Extract the (X, Y) coordinate from the center of the cell holding the provided text.  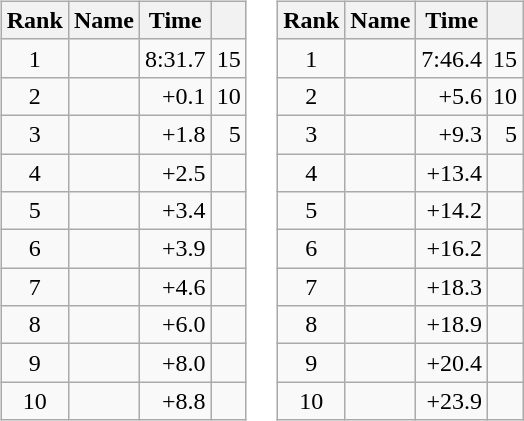
+18.3 (452, 287)
+4.6 (175, 287)
+9.3 (452, 134)
+8.8 (175, 401)
+2.5 (175, 173)
+1.8 (175, 134)
+16.2 (452, 249)
+3.4 (175, 211)
8:31.7 (175, 58)
+14.2 (452, 211)
+0.1 (175, 96)
+8.0 (175, 363)
7:46.4 (452, 58)
+18.9 (452, 325)
+5.6 (452, 96)
+3.9 (175, 249)
+6.0 (175, 325)
+23.9 (452, 401)
+20.4 (452, 363)
+13.4 (452, 173)
